Return the (x, y) coordinate for the center point of the cell that contains the specified text.  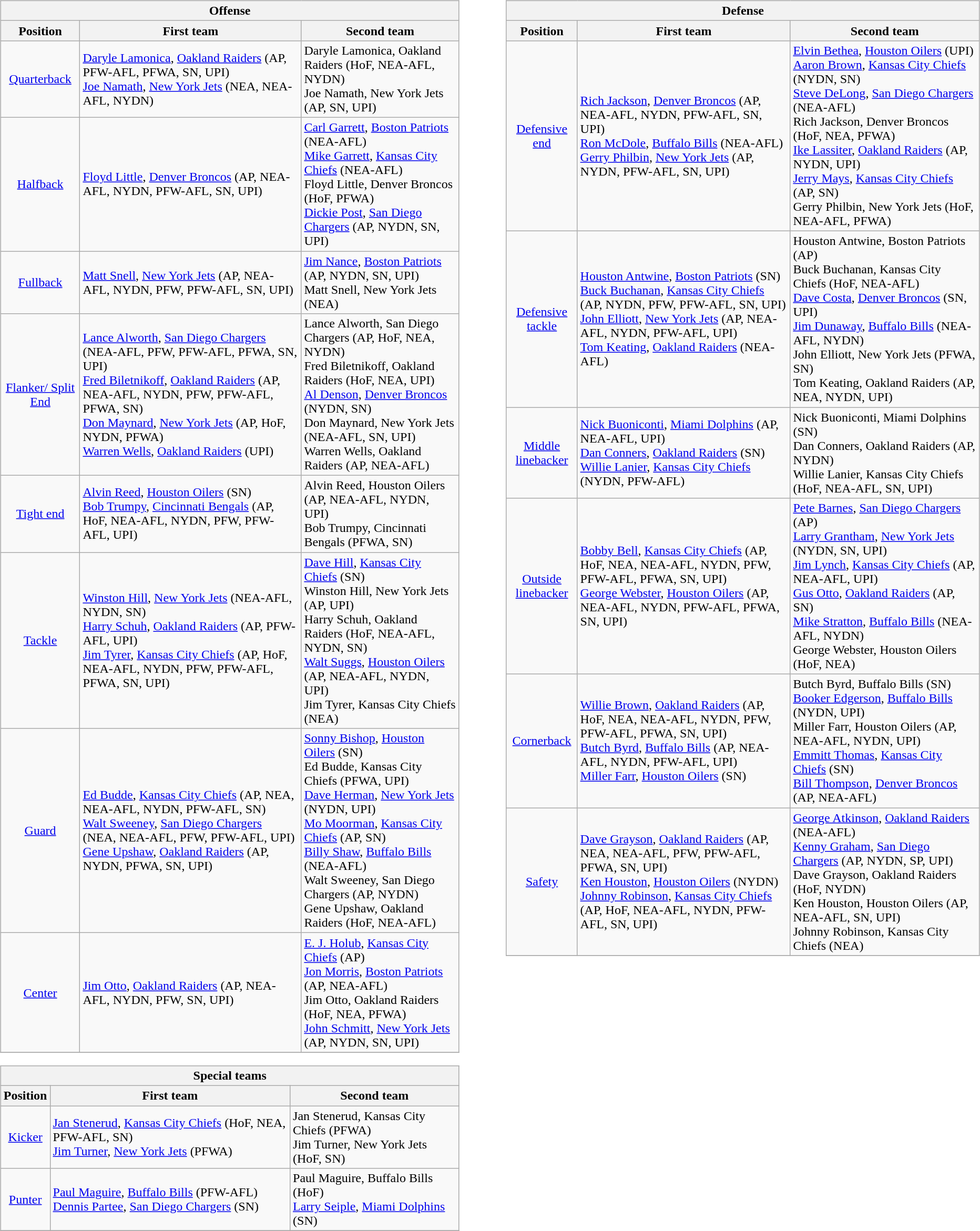
Fullback (40, 283)
Outside linebacker (542, 587)
Alvin Reed, Houston Oilers (SN) Bob Trumpy, Cincinnati Bengals (AP, HoF, NEA-AFL, NYDN, PFW, PFW-AFL, UPI) (190, 514)
Quarterback (40, 79)
Defensive end (542, 136)
Tight end (40, 514)
Cornerback (542, 741)
Offense (230, 11)
Daryle Lamonica, Oakland Raiders (HoF, NEA-AFL, NYDN) Joe Namath, New York Jets (AP, SN, UPI) (380, 79)
Halfback (40, 184)
Guard (40, 830)
Nick Buoniconti, Miami Dolphins (AP, NEA-AFL, UPI) Dan Conners, Oakland Raiders (SN) Willie Lanier, Kansas City Chiefs (NYDN, PFW-AFL) (683, 452)
Middle linebacker (542, 452)
Alvin Reed, Houston Oilers (AP, NEA-AFL, NYDN, UPI) Bob Trumpy, Cincinnati Bengals (PFWA, SN) (380, 514)
Jan Stenerud, Kansas City Chiefs (PFWA) Jim Turner, New York Jets (HoF, SN) (375, 1137)
Floyd Little, Denver Broncos (AP, NEA-AFL, NYDN, PFW-AFL, SN, UPI) (190, 184)
Jim Otto, Oakland Raiders (AP, NEA-AFL, NYDN, PFW, SN, UPI) (190, 992)
Nick Buoniconti, Miami Dolphins (SN) Dan Conners, Oakland Raiders (AP, NYDN) Willie Lanier, Kansas City Chiefs (HoF, NEA-AFL, SN, UPI) (885, 452)
Jan Stenerud, Kansas City Chiefs (HoF, NEA, PFW-AFL, SN) Jim Turner, New York Jets (PFWA) (170, 1137)
Flanker/ Split End (40, 395)
Punter (25, 1199)
Special teams (230, 1075)
Jim Nance, Boston Patriots (AP, NYDN, SN, UPI) Matt Snell, New York Jets (NEA) (380, 283)
Matt Snell, New York Jets (AP, NEA-AFL, NYDN, PFW, PFW-AFL, SN, UPI) (190, 283)
Safety (542, 882)
Defensive tackle (542, 319)
Center (40, 992)
Daryle Lamonica, Oakland Raiders (AP, PFW-AFL, PFWA, SN, UPI) Joe Namath, New York Jets (NEA, NEA-AFL, NYDN) (190, 79)
Paul Maguire, Buffalo Bills (HoF) Larry Seiple, Miami Dolphins (SN) (375, 1199)
Paul Maguire, Buffalo Bills (PFW-AFL) Dennis Partee, San Diego Chargers (SN) (170, 1199)
Tackle (40, 640)
Kicker (25, 1137)
Defense (743, 11)
